Detect which cell encompasses the target text, then output its (X, Y) center coordinate. 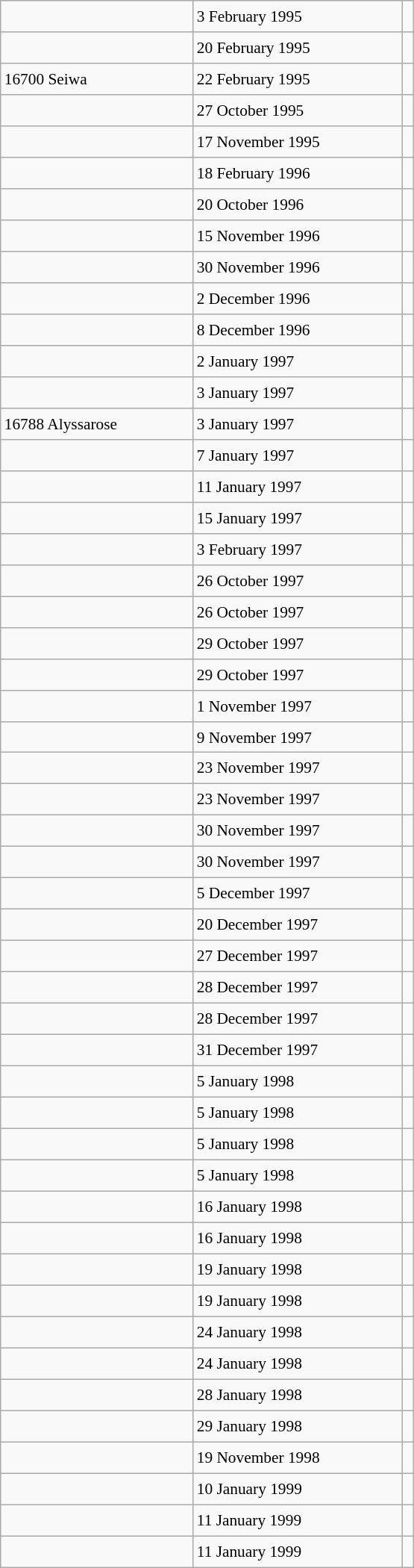
16788 Alyssarose (97, 423)
3 February 1997 (298, 549)
1 November 1997 (298, 706)
2 January 1997 (298, 361)
31 December 1997 (298, 1051)
10 January 1999 (298, 1489)
15 November 1996 (298, 236)
27 December 1997 (298, 956)
30 November 1996 (298, 267)
29 January 1998 (298, 1426)
20 December 1997 (298, 925)
27 October 1995 (298, 111)
5 December 1997 (298, 894)
7 January 1997 (298, 455)
2 December 1996 (298, 299)
11 January 1997 (298, 486)
20 February 1995 (298, 48)
17 November 1995 (298, 142)
16700 Seiwa (97, 79)
28 January 1998 (298, 1395)
3 February 1995 (298, 16)
19 November 1998 (298, 1457)
15 January 1997 (298, 517)
8 December 1996 (298, 330)
20 October 1996 (298, 205)
18 February 1996 (298, 173)
22 February 1995 (298, 79)
9 November 1997 (298, 737)
